Detect which cell encompasses the target text, then output its [X, Y] center coordinate. 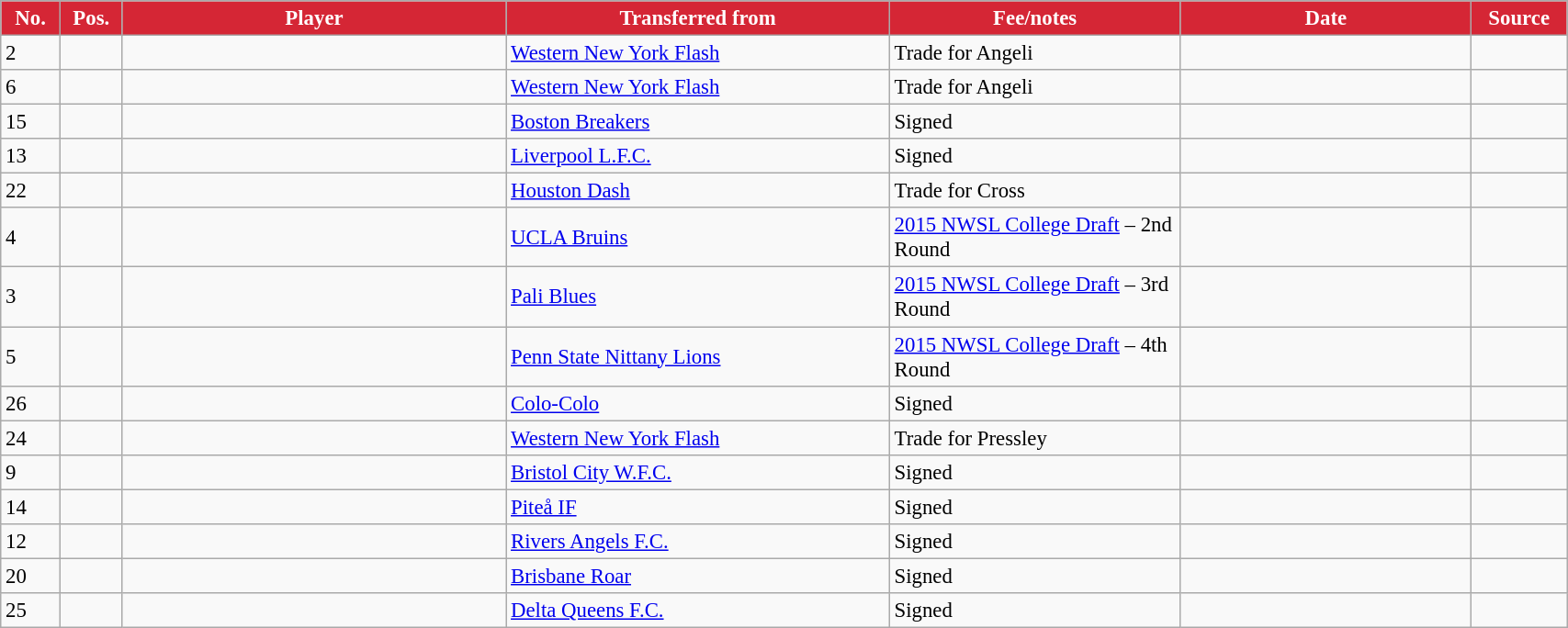
Trade for Cross [1034, 191]
Liverpool L.F.C. [698, 156]
2015 NWSL College Draft – 3rd Round [1034, 297]
Pos. [91, 18]
Penn State Nittany Lions [698, 356]
Colo-Colo [698, 403]
22 [31, 191]
2 [31, 53]
Delta Queens F.C. [698, 611]
26 [31, 403]
Trade for Pressley [1034, 438]
Boston Breakers [698, 122]
5 [31, 356]
12 [31, 542]
Piteå IF [698, 507]
Source [1519, 18]
Player [314, 18]
UCLA Bruins [698, 237]
2015 NWSL College Draft – 2nd Round [1034, 237]
Date [1326, 18]
Brisbane Roar [698, 576]
Rivers Angels F.C. [698, 542]
6 [31, 87]
24 [31, 438]
Pali Blues [698, 297]
Bristol City W.F.C. [698, 472]
15 [31, 122]
20 [31, 576]
9 [31, 472]
Houston Dash [698, 191]
Transferred from [698, 18]
13 [31, 156]
Fee/notes [1034, 18]
4 [31, 237]
14 [31, 507]
3 [31, 297]
No. [31, 18]
25 [31, 611]
2015 NWSL College Draft – 4th Round [1034, 356]
